From the cell containing the given text, extract its center point as [x, y] coordinate. 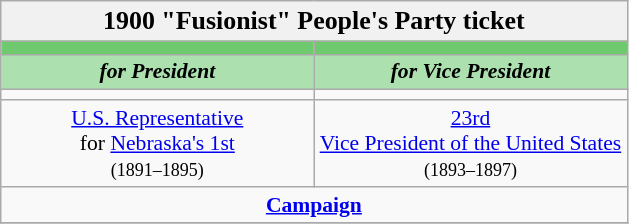
U.S. Representativefor Nebraska's 1st(1891–1895) [158, 144]
for President [158, 72]
1900 "Fusionist" People's Party ticket [314, 21]
for Vice President [470, 72]
Campaign [314, 205]
23rdVice President of the United States(1893–1897) [470, 144]
